Return (x, y) of the center of cell containing provided text 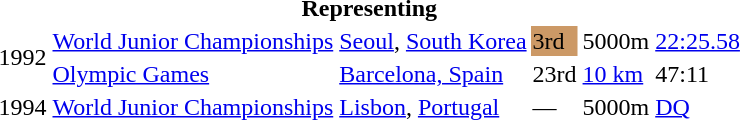
World Junior Championships (193, 41)
10 km (616, 74)
3rd (554, 41)
23rd (554, 74)
Barcelona, Spain (433, 74)
Seoul, South Korea (433, 41)
5000m (616, 41)
Olympic Games (193, 74)
